Determine the (x, y) coordinate at the center of the cell enclosing the given text.  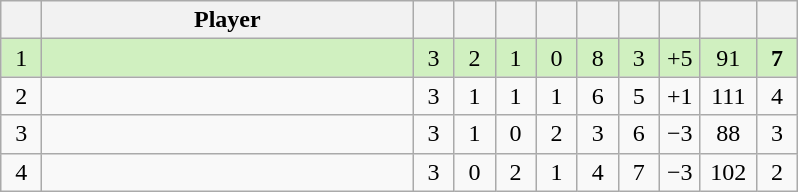
+5 (680, 58)
5 (638, 96)
102 (728, 172)
+1 (680, 96)
88 (728, 134)
111 (728, 96)
Player (228, 20)
91 (728, 58)
8 (598, 58)
